Detect which cell encompasses the target text, then output its [x, y] center coordinate. 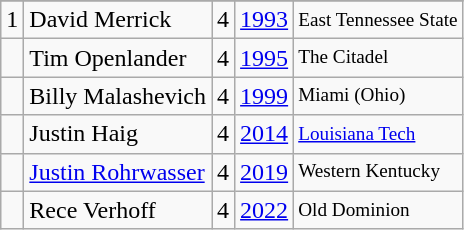
Western Kentucky [378, 172]
Miami (Ohio) [378, 96]
Justin Rohrwasser [118, 172]
Old Dominion [378, 210]
East Tennessee State [378, 20]
1995 [264, 58]
Rece Verhoff [118, 210]
2019 [264, 172]
1999 [264, 96]
The Citadel [378, 58]
1 [12, 20]
1993 [264, 20]
Justin Haig [118, 134]
Billy Malashevich [118, 96]
2014 [264, 134]
David Merrick [118, 20]
Tim Openlander [118, 58]
2022 [264, 210]
Louisiana Tech [378, 134]
